Pinpoint the cell where the given text exists, returning its [X, Y] midpoint coordinate. 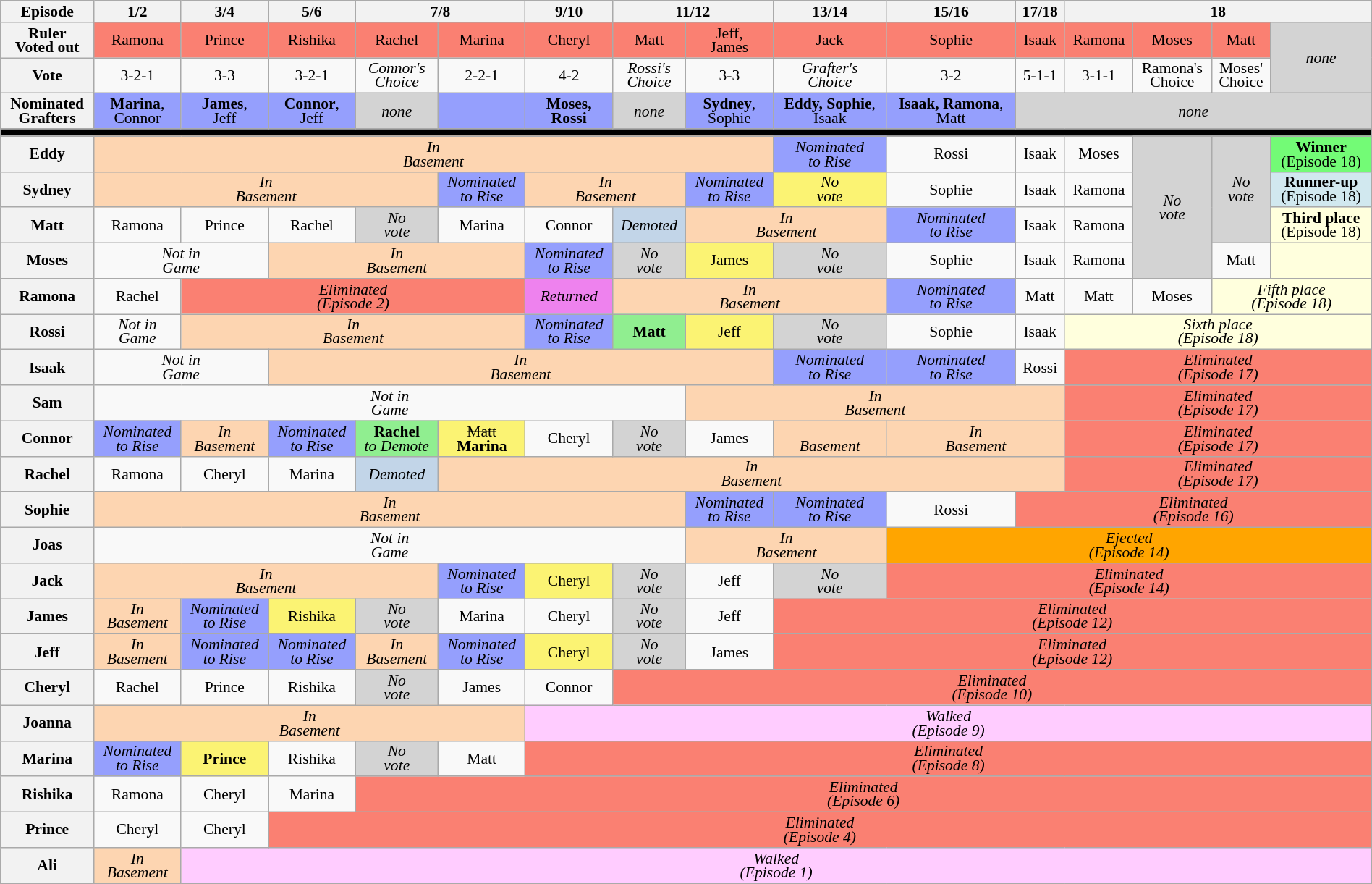
Returned [569, 297]
Sydney [48, 190]
Runner-up(Episode 18) [1321, 190]
Vote [48, 75]
Eddy [48, 153]
Rachelto Demote [397, 439]
4-2 [569, 75]
Joanna [48, 723]
Ali [48, 866]
MattMarina [482, 439]
3-1-1 [1098, 75]
James, Jeff [224, 111]
7/8 [440, 12]
9/10 [569, 12]
Ejected(Episode 14) [1129, 546]
Sam [48, 403]
Sydney,Sophie [729, 111]
Connor, Jeff [313, 111]
Isaak, Ramona,Matt [951, 111]
Eliminated(Episode 10) [991, 688]
11/12 [693, 12]
Episode [48, 12]
Eliminated(Episode 2) [353, 297]
Grafter'sChoice [829, 75]
Moses,Rossi [569, 111]
15/16 [951, 12]
NominatedGrafters [48, 111]
5/6 [313, 12]
18 [1218, 12]
1/2 [137, 12]
RulerVoted out [48, 41]
Rossi'sChoice [648, 75]
Fifth place(Episode 18) [1291, 297]
5-1-1 [1040, 75]
Eliminated(Episode 4) [821, 830]
13/14 [829, 12]
2-2-1 [482, 75]
Third place(Episode 18) [1321, 226]
Basement [829, 439]
Eliminated(Episode 6) [863, 795]
Eliminated(Episode 14) [1129, 581]
Eliminated(Episode 8) [948, 759]
17/18 [1040, 12]
Joas [48, 546]
Jeff,James [729, 41]
Eliminated(Episode 16) [1193, 510]
3/4 [224, 12]
Moses'Choice [1241, 75]
3-2 [951, 75]
Winner(Episode 18) [1321, 153]
Walked(Episode 9) [948, 723]
Eddy, Sophie,Isaak [829, 111]
Marina, Connor [137, 111]
Walked(Episode 1) [776, 866]
Connor'sChoice [397, 75]
Ramona'sChoice [1172, 75]
Sixth place(Episode 18) [1218, 332]
